Determine the (X, Y) coordinate at the center of the cell enclosing the given text.  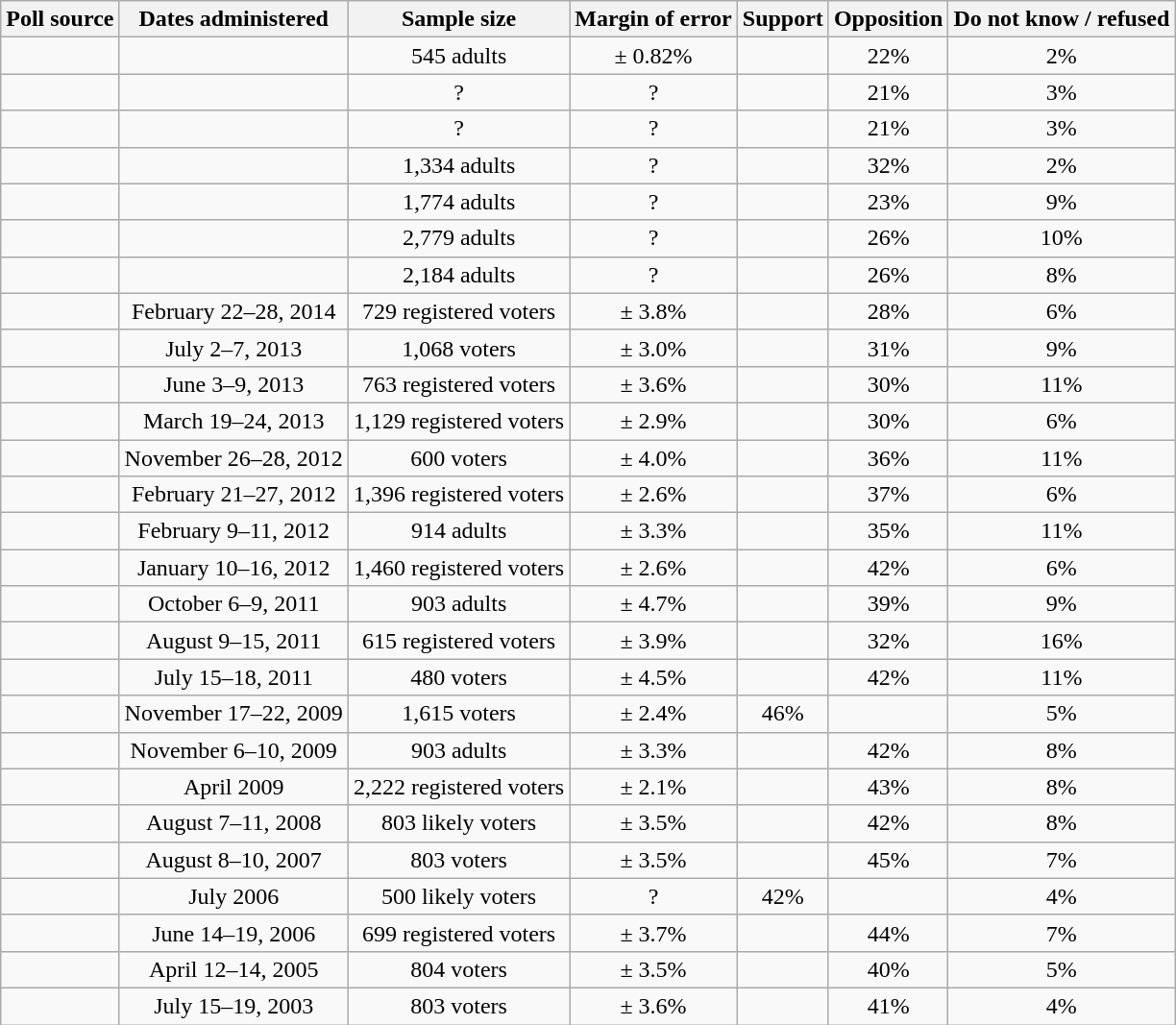
± 4.5% (653, 677)
1,774 adults (458, 202)
Support (782, 19)
± 2.4% (653, 714)
41% (888, 1006)
43% (888, 787)
1,615 voters (458, 714)
16% (1062, 641)
500 likely voters (458, 896)
July 15–18, 2011 (233, 677)
2,222 registered voters (458, 787)
480 voters (458, 677)
39% (888, 604)
36% (888, 458)
± 2.9% (653, 421)
37% (888, 495)
1,334 adults (458, 165)
October 6–9, 2011 (233, 604)
28% (888, 311)
Poll source (60, 19)
45% (888, 860)
± 3.8% (653, 311)
April 12–14, 2005 (233, 969)
± 4.0% (653, 458)
Opposition (888, 19)
February 21–27, 2012 (233, 495)
± 4.7% (653, 604)
August 9–15, 2011 (233, 641)
31% (888, 348)
2,184 adults (458, 275)
± 3.7% (653, 933)
November 17–22, 2009 (233, 714)
2,779 adults (458, 238)
40% (888, 969)
46% (782, 714)
545 adults (458, 56)
August 8–10, 2007 (233, 860)
1,129 registered voters (458, 421)
804 voters (458, 969)
23% (888, 202)
Do not know / refused (1062, 19)
July 15–19, 2003 (233, 1006)
August 7–11, 2008 (233, 823)
615 registered voters (458, 641)
35% (888, 531)
April 2009 (233, 787)
February 9–11, 2012 (233, 531)
914 adults (458, 531)
June 3–9, 2013 (233, 384)
22% (888, 56)
Dates administered (233, 19)
January 10–16, 2012 (233, 568)
600 voters (458, 458)
± 3.0% (653, 348)
± 2.1% (653, 787)
November 26–28, 2012 (233, 458)
729 registered voters (458, 311)
Sample size (458, 19)
1,460 registered voters (458, 568)
± 0.82% (653, 56)
1,068 voters (458, 348)
763 registered voters (458, 384)
Margin of error (653, 19)
March 19–24, 2013 (233, 421)
803 likely voters (458, 823)
699 registered voters (458, 933)
July 2–7, 2013 (233, 348)
44% (888, 933)
± 3.9% (653, 641)
10% (1062, 238)
1,396 registered voters (458, 495)
June 14–19, 2006 (233, 933)
February 22–28, 2014 (233, 311)
November 6–10, 2009 (233, 750)
July 2006 (233, 896)
